Scan for the cell matching the given text and deliver its (x, y) coordinate at center. 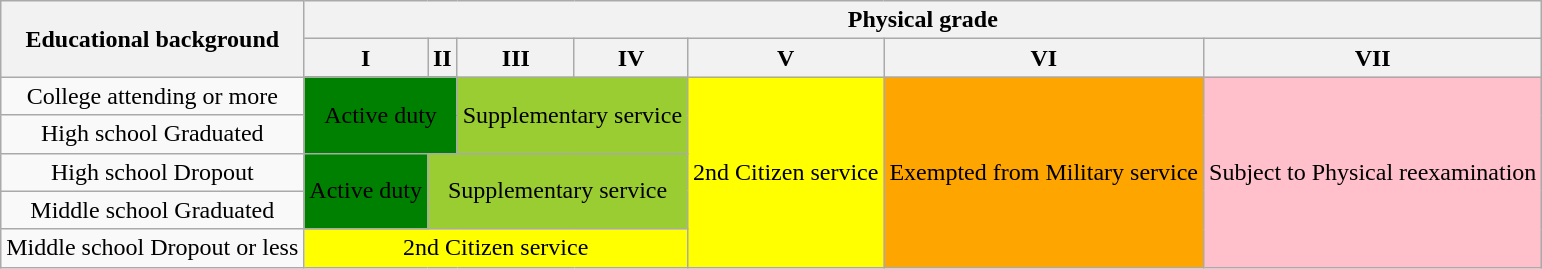
Middle school Graduated (152, 210)
College attending or more (152, 96)
High school Dropout (152, 172)
Educational background (152, 39)
VI (1044, 58)
I (366, 58)
V (786, 58)
II (443, 58)
High school Graduated (152, 134)
Subject to Physical reexamination (1373, 172)
IV (630, 58)
Middle school Dropout or less (152, 248)
Exempted from Military service (1044, 172)
VII (1373, 58)
Physical grade (923, 20)
III (516, 58)
